Determine the [X, Y] coordinate at the center of the cell enclosing the given text.  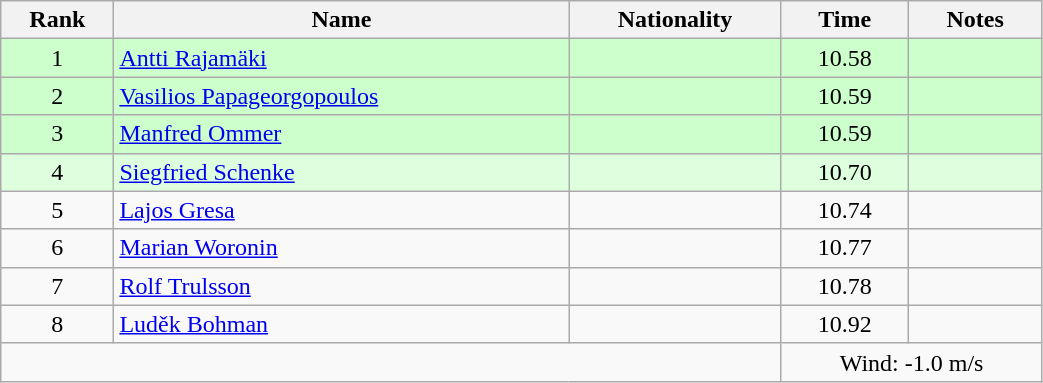
Rank [58, 20]
7 [58, 286]
10.74 [844, 210]
10.70 [844, 172]
Manfred Ommer [342, 134]
4 [58, 172]
10.78 [844, 286]
6 [58, 248]
Nationality [675, 20]
3 [58, 134]
2 [58, 96]
Name [342, 20]
8 [58, 324]
Wind: -1.0 m/s [912, 362]
Marian Woronin [342, 248]
10.58 [844, 58]
Siegfried Schenke [342, 172]
10.77 [844, 248]
1 [58, 58]
10.92 [844, 324]
Notes [975, 20]
Vasilios Papageorgopoulos [342, 96]
5 [58, 210]
Rolf Trulsson [342, 286]
Lajos Gresa [342, 210]
Luděk Bohman [342, 324]
Time [844, 20]
Antti Rajamäki [342, 58]
